Capture the cell that displays the provided text and extract its [x, y] central coordinate. 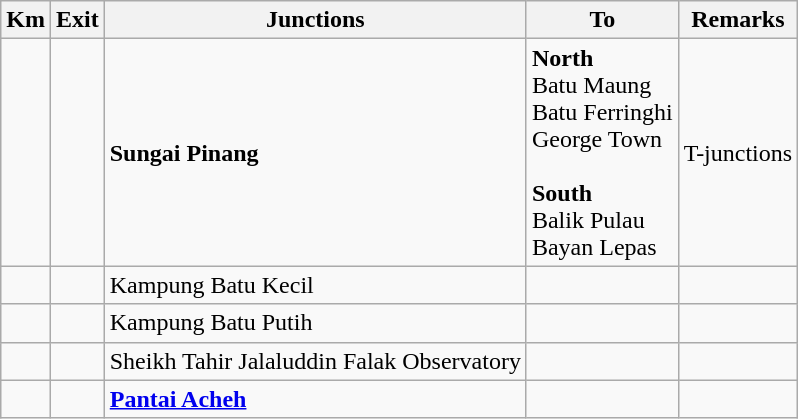
Km [26, 20]
To [602, 20]
Sungai Pinang [315, 152]
Pantai Acheh [315, 399]
Junctions [315, 20]
Kampung Batu Putih [315, 323]
North Batu Maung Batu Ferringhi George TownSouth Balik Pulau Bayan Lepas [602, 152]
T-junctions [738, 152]
Sheikh Tahir Jalaluddin Falak Observatory [315, 361]
Remarks [738, 20]
Exit [77, 20]
Kampung Batu Kecil [315, 285]
